Scan for the cell matching the given text and deliver its (X, Y) coordinate at center. 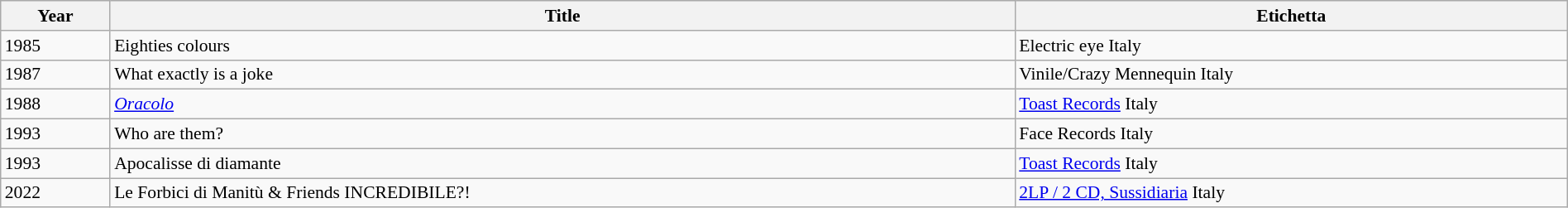
Who are them? (562, 133)
Apocalisse di diamante (562, 163)
Year (55, 16)
What exactly is a joke (562, 75)
Title (562, 16)
1985 (55, 45)
Electric eye Italy (1291, 45)
Vinile/Crazy Mennequin Italy (1291, 75)
1988 (55, 104)
2022 (55, 192)
Le Forbici di Manitù & Friends INCREDIBILE?! (562, 192)
2LP / 2 CD, Sussidiaria Italy (1291, 192)
Oracolo (562, 104)
1987 (55, 75)
Face Records Italy (1291, 133)
Eighties colours (562, 45)
Etichetta (1291, 16)
